Locate the cell with the specified text and output its (X, Y) center coordinate. 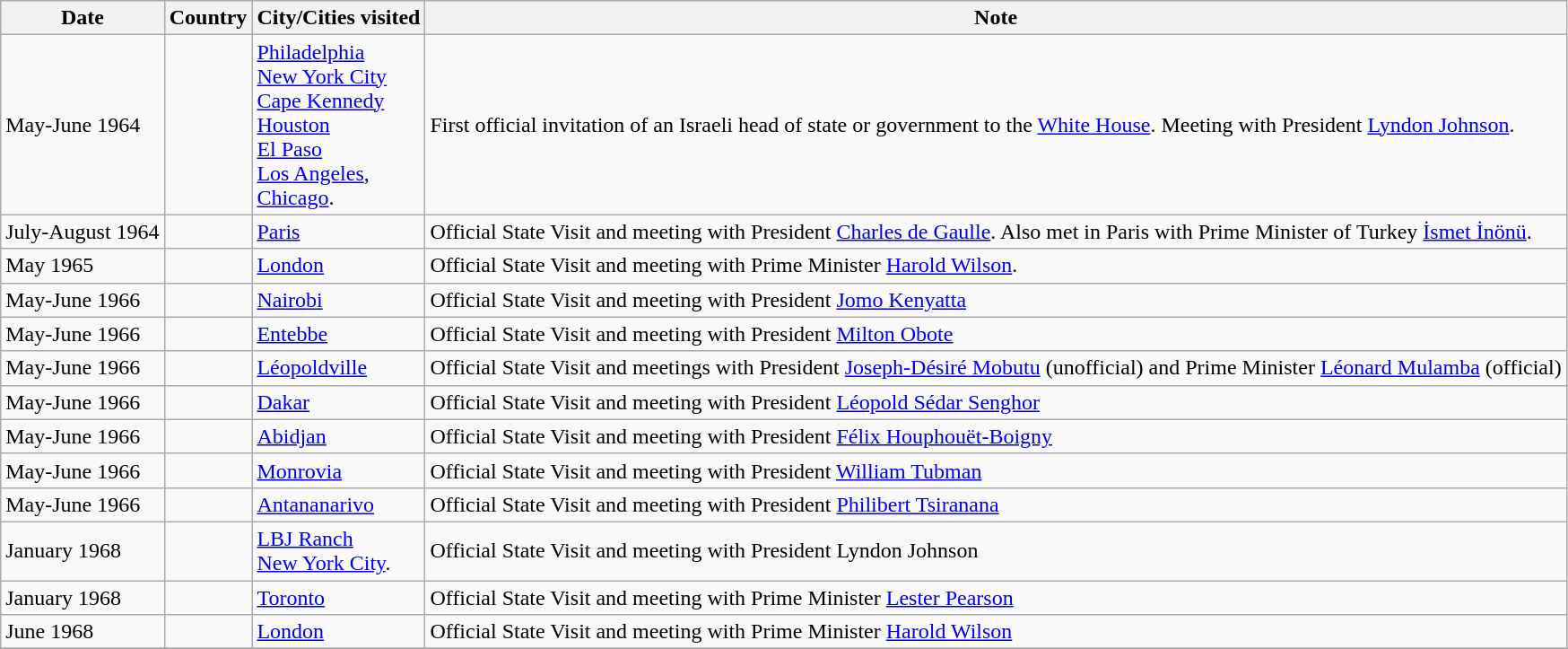
Monrovia (339, 470)
Toronto (339, 597)
Abidjan (339, 436)
June 1968 (83, 632)
City/Cities visited (339, 18)
Official State Visit and meeting with President Philibert Tsiranana (996, 504)
Léopoldville (339, 368)
Official State Visit and meeting with Prime Minister Lester Pearson (996, 597)
Official State Visit and meeting with Prime Minister Harold Wilson. (996, 266)
Entebbe (339, 334)
Official State Visit and meeting with President William Tubman (996, 470)
Date (83, 18)
Official State Visit and meetings with President Joseph-Désiré Mobutu (unofficial) and Prime Minister Léonard Mulamba (official) (996, 368)
July-August 1964 (83, 232)
Official State Visit and meeting with President Lyndon Johnson (996, 551)
Official State Visit and meeting with President Charles de Gaulle. Also met in Paris with Prime Minister of Turkey İsmet İnönü. (996, 232)
First official invitation of an Israeli head of state or government to the White House. Meeting with President Lyndon Johnson. (996, 125)
Antananarivo (339, 504)
Official State Visit and meeting with President Léopold Sédar Senghor (996, 402)
Official State Visit and meeting with Prime Minister Harold Wilson (996, 632)
May-June 1964 (83, 125)
Official State Visit and meeting with President Jomo Kenyatta (996, 300)
Nairobi (339, 300)
Country (208, 18)
Paris (339, 232)
Philadelphia New York CityCape Kennedy Houston El Paso Los Angeles, Chicago. (339, 125)
Note (996, 18)
Official State Visit and meeting with President Félix Houphouët-Boigny (996, 436)
May 1965 (83, 266)
Official State Visit and meeting with President Milton Obote (996, 334)
LBJ Ranch New York City. (339, 551)
Dakar (339, 402)
